Search for the cell housing the specified text and yield its [x, y] center coordinate. 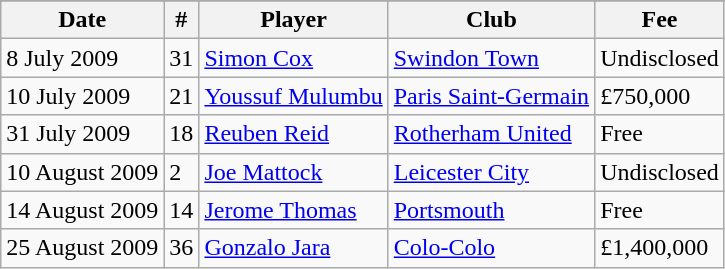
£1,400,000 [660, 248]
Player [294, 20]
8 July 2009 [82, 58]
Fee [660, 20]
Portsmouth [491, 210]
18 [182, 134]
Rotherham United [491, 134]
Youssuf Mulumbu [294, 96]
14 [182, 210]
£750,000 [660, 96]
Leicester City [491, 172]
Swindon Town [491, 58]
# [182, 20]
Gonzalo Jara [294, 248]
Simon Cox [294, 58]
Reuben Reid [294, 134]
Joe Mattock [294, 172]
Club [491, 20]
21 [182, 96]
10 August 2009 [82, 172]
31 [182, 58]
31 July 2009 [82, 134]
2 [182, 172]
Jerome Thomas [294, 210]
25 August 2009 [82, 248]
36 [182, 248]
10 July 2009 [82, 96]
14 August 2009 [82, 210]
Paris Saint-Germain [491, 96]
Colo-Colo [491, 248]
Date [82, 20]
